Scan for the cell matching the given text and deliver its [X, Y] coordinate at center. 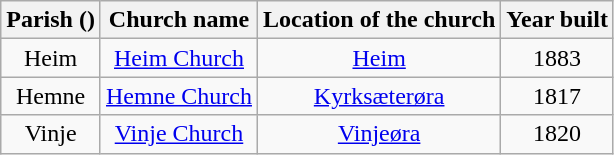
Parish () [51, 20]
Church name [178, 20]
Heim Church [178, 58]
Kyrksæterøra [380, 96]
1883 [558, 58]
1817 [558, 96]
Hemne [51, 96]
1820 [558, 134]
Vinjeøra [380, 134]
Hemne Church [178, 96]
Location of the church [380, 20]
Vinje [51, 134]
Vinje Church [178, 134]
Year built [558, 20]
